For the text-containing cell, return its midpoint in [x, y] coordinate format. 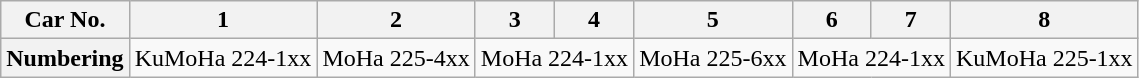
8 [1044, 20]
2 [396, 20]
1 [223, 20]
KuMoHa 225-1xx [1044, 58]
5 [713, 20]
Car No. [65, 20]
KuMoHa 224-1xx [223, 58]
3 [514, 20]
4 [594, 20]
MoHa 225-6xx [713, 58]
MoHa 225-4xx [396, 58]
7 [910, 20]
6 [832, 20]
Numbering [65, 58]
